Capture the cell that displays the provided text and extract its [X, Y] central coordinate. 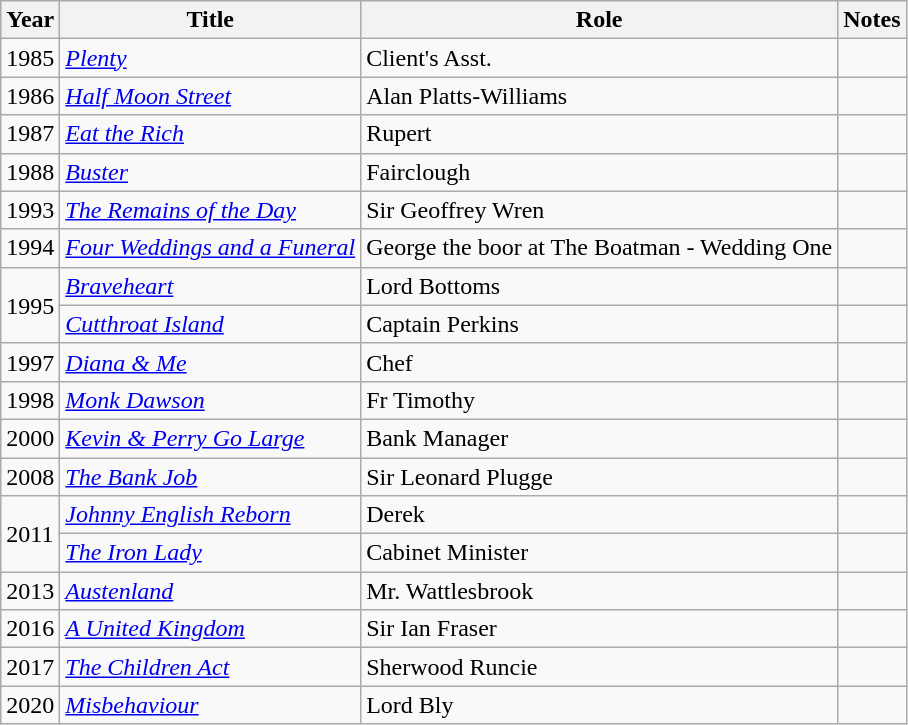
Title [210, 20]
Eat the Rich [210, 134]
1997 [30, 362]
Client's Asst. [600, 58]
2017 [30, 667]
Cutthroat Island [210, 324]
Alan Platts-Williams [600, 96]
2008 [30, 477]
Plenty [210, 58]
1987 [30, 134]
Lord Bottoms [600, 286]
Year [30, 20]
Monk Dawson [210, 400]
Austenland [210, 591]
2000 [30, 438]
2020 [30, 705]
Rupert [600, 134]
Mr. Wattlesbrook [600, 591]
1998 [30, 400]
Diana & Me [210, 362]
Chef [600, 362]
Captain Perkins [600, 324]
2016 [30, 629]
The Iron Lady [210, 553]
1985 [30, 58]
Cabinet Minister [600, 553]
2011 [30, 534]
Role [600, 20]
The Children Act [210, 667]
The Bank Job [210, 477]
Fairclough [600, 172]
Kevin & Perry Go Large [210, 438]
Derek [600, 515]
1995 [30, 305]
2013 [30, 591]
The Remains of the Day [210, 210]
George the boor at The Boatman - Wedding One [600, 248]
Braveheart [210, 286]
1988 [30, 172]
Sherwood Runcie [600, 667]
1986 [30, 96]
Bank Manager [600, 438]
Fr Timothy [600, 400]
Sir Ian Fraser [600, 629]
1993 [30, 210]
Johnny English Reborn [210, 515]
A United Kingdom [210, 629]
Notes [872, 20]
Sir Leonard Plugge [600, 477]
Four Weddings and a Funeral [210, 248]
Misbehaviour [210, 705]
Half Moon Street [210, 96]
Sir Geoffrey Wren [600, 210]
1994 [30, 248]
Buster [210, 172]
Lord Bly [600, 705]
